Find where the given text appears and provide that cell's center as (x, y) coordinate. 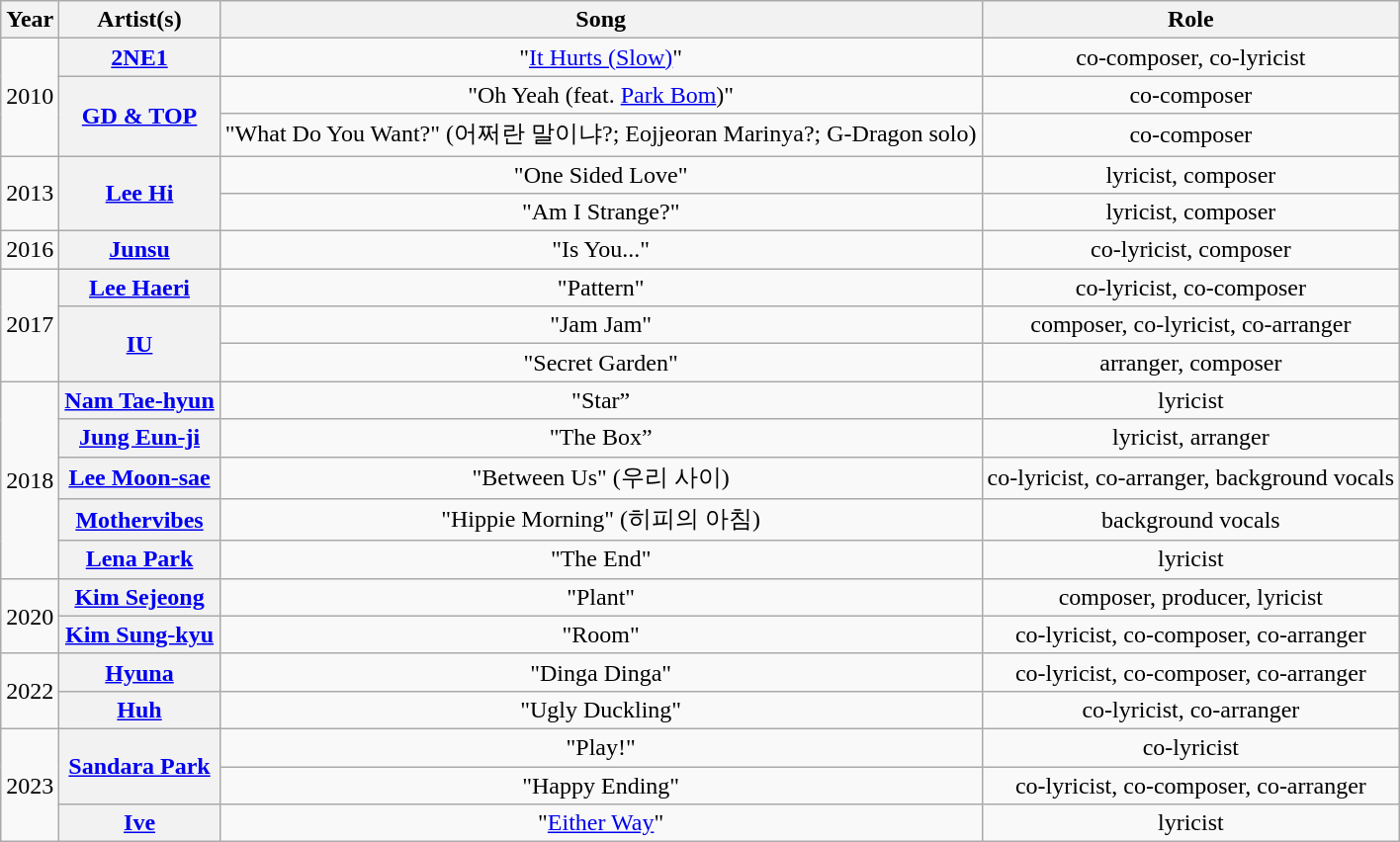
lyricist, arranger (1190, 438)
Kim Sejeong (139, 597)
"The End" (601, 559)
"Oh Yeah (feat. Park Bom)" (601, 95)
"Pattern" (601, 288)
Kim Sung-kyu (139, 634)
"One Sided Love" (601, 175)
"Dinga Dinga" (601, 672)
"Play!" (601, 747)
Ive (139, 823)
"Jam Jam" (601, 325)
"Hippie Morning" (히피의 아침) (601, 520)
"Plant" (601, 597)
2020 (30, 616)
co-lyricist, co-arranger (1190, 710)
2NE1 (139, 57)
"What Do You Want?" (어쩌란 말이냐?; Eojjeoran Marinya?; G-Dragon solo) (601, 134)
Lee Moon-sae (139, 478)
Huh (139, 710)
Role (1190, 20)
Lee Haeri (139, 288)
2017 (30, 325)
"Between Us" (우리 사이) (601, 478)
"Room" (601, 634)
Lee Hi (139, 194)
co-lyricist (1190, 747)
co-lyricist, composer (1190, 250)
"Is You..." (601, 250)
2010 (30, 97)
"Happy Ending" (601, 786)
arranger, composer (1190, 363)
2022 (30, 691)
Sandara Park (139, 766)
Nam Tae-hyun (139, 400)
Song (601, 20)
2013 (30, 194)
composer, co-lyricist, co-arranger (1190, 325)
2018 (30, 480)
"It Hurts (Slow)" (601, 57)
Artist(s) (139, 20)
"Either Way" (601, 823)
2016 (30, 250)
Mothervibes (139, 520)
"Am I Strange?" (601, 212)
2023 (30, 785)
"The Box” (601, 438)
Junsu (139, 250)
co-composer, co-lyricist (1190, 57)
Hyuna (139, 672)
background vocals (1190, 520)
GD & TOP (139, 117)
"Secret Garden" (601, 363)
IU (139, 344)
co-lyricist, co-composer (1190, 288)
co-lyricist, co-arranger, background vocals (1190, 478)
Jung Eun-ji (139, 438)
"Ugly Duckling" (601, 710)
Lena Park (139, 559)
composer, producer, lyricist (1190, 597)
Year (30, 20)
"Star” (601, 400)
